Determine the (x, y) coordinate at the center of the cell enclosing the given text.  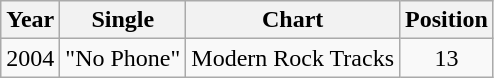
Position (447, 20)
2004 (30, 58)
Modern Rock Tracks (293, 58)
13 (447, 58)
Chart (293, 20)
"No Phone" (123, 58)
Year (30, 20)
Single (123, 20)
